Return (X, Y) of the center of cell containing provided text 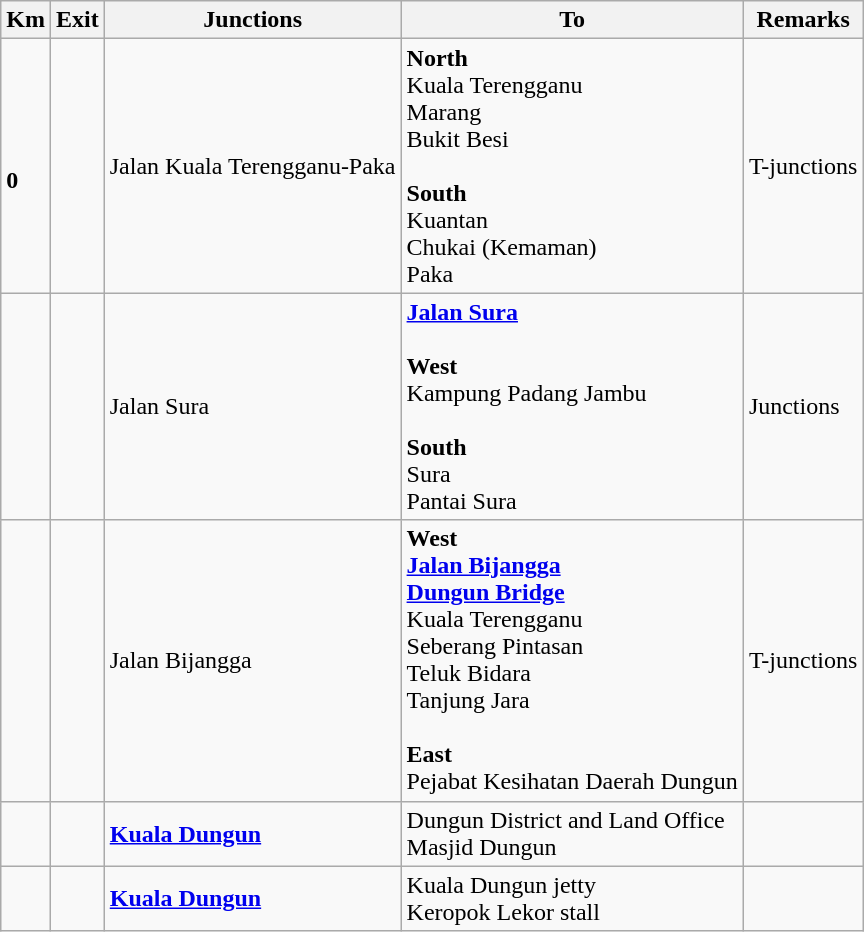
Jalan SuraWestKampung Padang JambuSouthSuraPantai Sura (572, 406)
Jalan Bijangga (252, 660)
Km (26, 20)
Jalan Kuala Terengganu-Paka (252, 166)
To (572, 20)
Kuala Dungun jettyKeropok Lekor stall (572, 898)
Jalan Sura (252, 406)
0 (26, 166)
Exit (77, 20)
North Kuala Terengganu Marang Bukit BesiSouth Kuantan Chukai (Kemaman) Paka (572, 166)
West Jalan BijanggaDungun Bridge Kuala TerengganuSeberang PintasanTeluk BidaraTanjung JaraEastPejabat Kesihatan Daerah Dungun (572, 660)
Remarks (803, 20)
Dungun District and Land OfficeMasjid Dungun (572, 834)
